Return (x, y) of the center of cell containing provided text 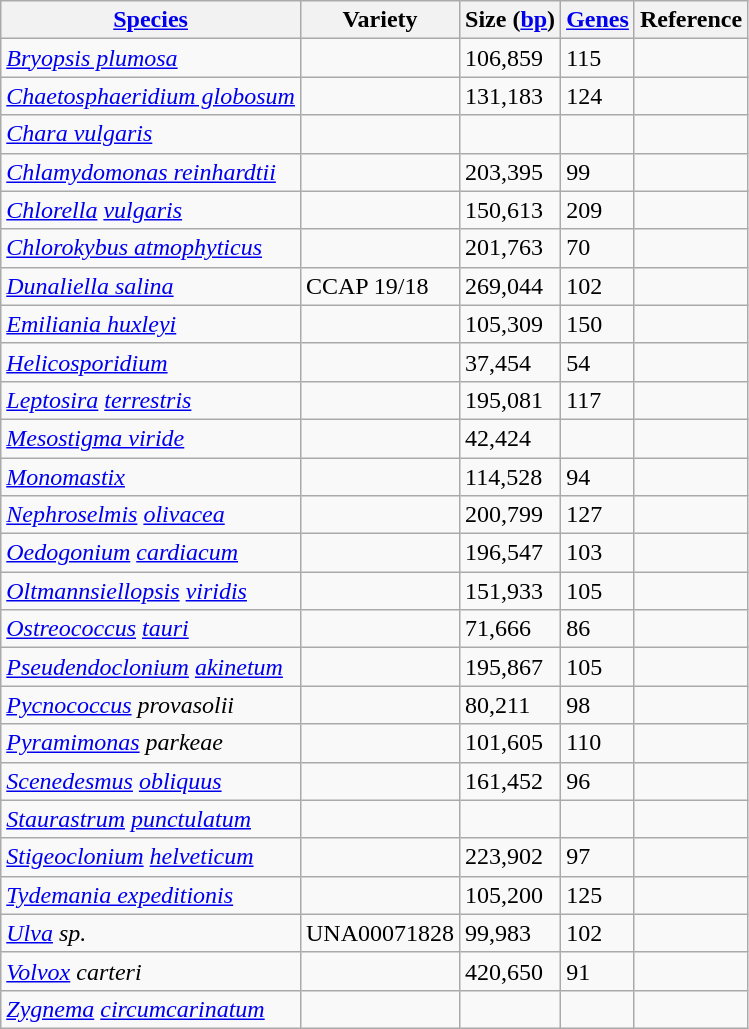
209 (598, 210)
97 (598, 857)
71,666 (510, 629)
Stigeoclonium helveticum (151, 857)
Ulva sp. (151, 933)
Oedogonium cardiacum (151, 553)
203,395 (510, 172)
151,933 (510, 591)
Bryopsis plumosa (151, 58)
CCAP 19/18 (380, 286)
Chlorella vulgaris (151, 210)
Oltmannsiellopsis viridis (151, 591)
195,867 (510, 667)
Scenedesmus obliquus (151, 781)
91 (598, 971)
101,605 (510, 743)
Emiliania huxleyi (151, 324)
80,211 (510, 705)
114,528 (510, 477)
98 (598, 705)
131,183 (510, 96)
Chlamydomonas reinhardtii (151, 172)
Reference (690, 20)
42,424 (510, 438)
150 (598, 324)
106,859 (510, 58)
Staurastrum punctulatum (151, 819)
196,547 (510, 553)
117 (598, 400)
127 (598, 515)
Zygnema circumcarinatum (151, 1009)
96 (598, 781)
Pseudendoclonium akinetum (151, 667)
86 (598, 629)
Dunaliella salina (151, 286)
124 (598, 96)
420,650 (510, 971)
Pycnococcus provasolii (151, 705)
Chlorokybus atmophyticus (151, 248)
103 (598, 553)
Size (bp) (510, 20)
Variety (380, 20)
Leptosira terrestris (151, 400)
Volvox carteri (151, 971)
Chaetosphaeridium globosum (151, 96)
195,081 (510, 400)
Monomastix (151, 477)
201,763 (510, 248)
Mesostigma viride (151, 438)
99 (598, 172)
UNA00071828 (380, 933)
94 (598, 477)
105,200 (510, 895)
105,309 (510, 324)
Pyramimonas parkeae (151, 743)
Nephroselmis olivacea (151, 515)
150,613 (510, 210)
125 (598, 895)
Genes (598, 20)
223,902 (510, 857)
37,454 (510, 362)
269,044 (510, 286)
Ostreococcus tauri (151, 629)
54 (598, 362)
115 (598, 58)
110 (598, 743)
Tydemania expeditionis (151, 895)
Chara vulgaris (151, 134)
99,983 (510, 933)
70 (598, 248)
Species (151, 20)
Helicosporidium (151, 362)
200,799 (510, 515)
161,452 (510, 781)
